Search for the cell housing the specified text and yield its (X, Y) center coordinate. 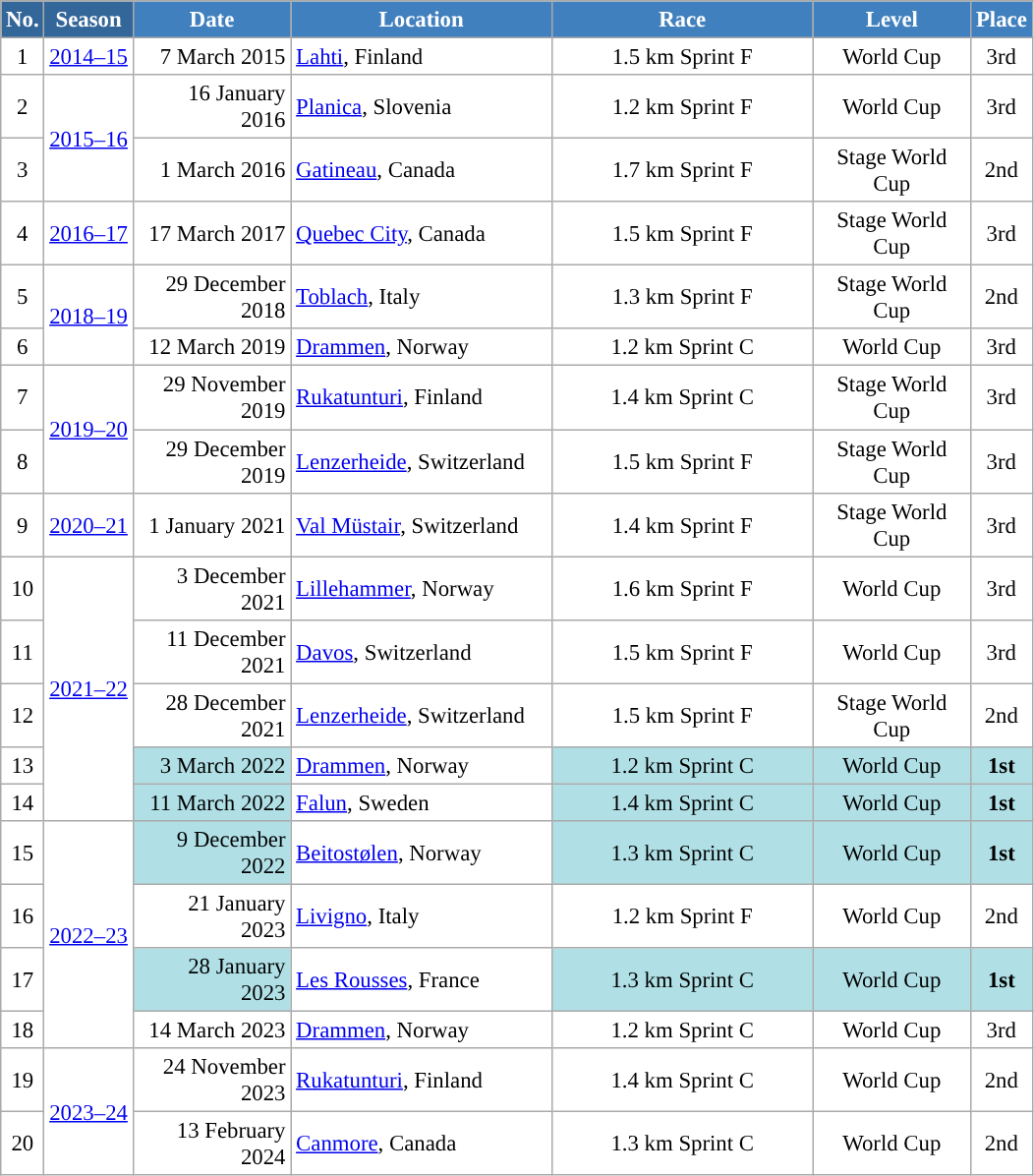
2023–24 (88, 1111)
Davos, Switzerland (422, 651)
11 (23, 651)
Lillehammer, Norway (422, 588)
13 (23, 766)
2014–15 (88, 57)
Location (422, 20)
1.3 km Sprint F (682, 297)
Race (682, 20)
20 (23, 1145)
24 November 2023 (212, 1080)
Gatineau, Canada (422, 171)
Canmore, Canada (422, 1145)
1 January 2021 (212, 525)
Beitostølen, Norway (422, 853)
1.6 km Sprint F (682, 588)
Val Müstair, Switzerland (422, 525)
16 January 2016 (212, 106)
2021–22 (88, 688)
29 November 2019 (212, 397)
Season (88, 20)
6 (23, 347)
14 (23, 802)
2016–17 (88, 234)
18 (23, 1030)
2022–23 (88, 934)
Les Rousses, France (422, 979)
Quebec City, Canada (422, 234)
3 (23, 171)
28 December 2021 (212, 716)
7 March 2015 (212, 57)
Lahti, Finland (422, 57)
No. (23, 20)
2 (23, 106)
29 December 2018 (212, 297)
14 March 2023 (212, 1030)
8 (23, 462)
15 (23, 853)
1 (23, 57)
2018–19 (88, 316)
9 December 2022 (212, 853)
2020–21 (88, 525)
12 (23, 716)
1 March 2016 (212, 171)
Date (212, 20)
21 January 2023 (212, 916)
Planica, Slovenia (422, 106)
17 March 2017 (212, 234)
3 December 2021 (212, 588)
Toblach, Italy (422, 297)
Place (1002, 20)
Livigno, Italy (422, 916)
10 (23, 588)
1.4 km Sprint F (682, 525)
11 December 2021 (212, 651)
12 March 2019 (212, 347)
16 (23, 916)
29 December 2019 (212, 462)
3 March 2022 (212, 766)
5 (23, 297)
9 (23, 525)
1.7 km Sprint F (682, 171)
2019–20 (88, 429)
7 (23, 397)
Level (892, 20)
19 (23, 1080)
13 February 2024 (212, 1145)
17 (23, 979)
4 (23, 234)
28 January 2023 (212, 979)
11 March 2022 (212, 802)
Falun, Sweden (422, 802)
2015–16 (88, 138)
